Determine the [x, y] coordinate at the center of the cell enclosing the given text.  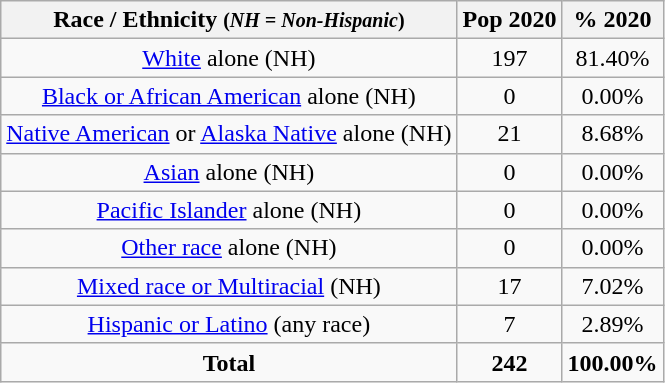
7.02% [612, 286]
% 2020 [612, 20]
81.40% [612, 58]
Race / Ethnicity (NH = Non-Hispanic) [229, 20]
Black or African American alone (NH) [229, 96]
242 [510, 362]
7 [510, 324]
8.68% [612, 134]
2.89% [612, 324]
21 [510, 134]
100.00% [612, 362]
Total [229, 362]
Native American or Alaska Native alone (NH) [229, 134]
White alone (NH) [229, 58]
Pacific Islander alone (NH) [229, 210]
Asian alone (NH) [229, 172]
Pop 2020 [510, 20]
197 [510, 58]
Other race alone (NH) [229, 248]
17 [510, 286]
Mixed race or Multiracial (NH) [229, 286]
Hispanic or Latino (any race) [229, 324]
